Find where the given text appears and provide that cell's center as [X, Y] coordinate. 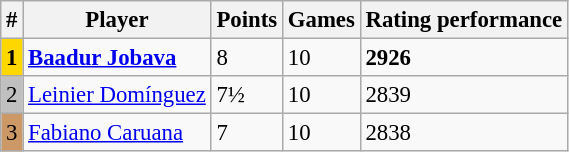
8 [246, 58]
Leinier Domínguez [117, 95]
2 [12, 95]
7½ [246, 95]
Player [117, 20]
Rating performance [464, 20]
2926 [464, 58]
Baadur Jobava [117, 58]
2839 [464, 95]
2838 [464, 133]
3 [12, 133]
1 [12, 58]
Points [246, 20]
Fabiano Caruana [117, 133]
# [12, 20]
7 [246, 133]
Games [321, 20]
